Scan for the cell matching the given text and deliver its [X, Y] coordinate at center. 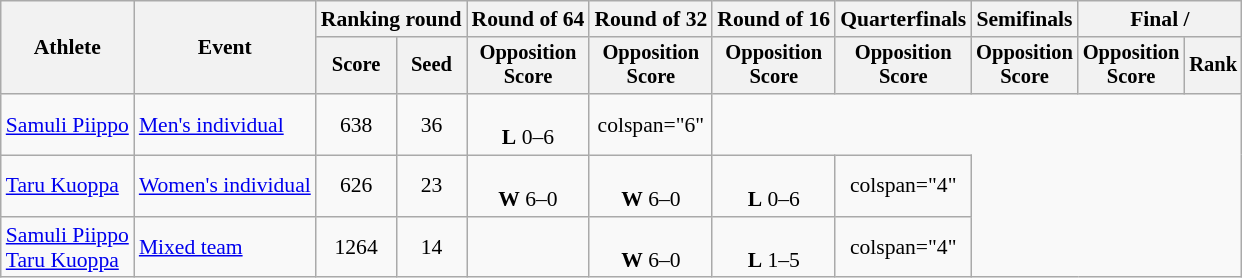
Athlete [68, 48]
23 [431, 186]
Round of 64 [528, 19]
638 [356, 124]
Semifinals [1024, 19]
Quarterfinals [903, 19]
Rank [1213, 66]
Final / [1160, 19]
Mixed team [225, 248]
Round of 32 [650, 19]
Taru Kuoppa [68, 186]
Women's individual [225, 186]
Round of 16 [774, 19]
Score [356, 66]
626 [356, 186]
Men's individual [225, 124]
Samuli PiippoTaru Kuoppa [68, 248]
colspan="6" [650, 124]
1264 [356, 248]
14 [431, 248]
Event [225, 48]
36 [431, 124]
Seed [431, 66]
L 1–5 [774, 248]
Ranking round [392, 19]
Samuli Piippo [68, 124]
